For the text-containing cell, return its midpoint in [X, Y] coordinate format. 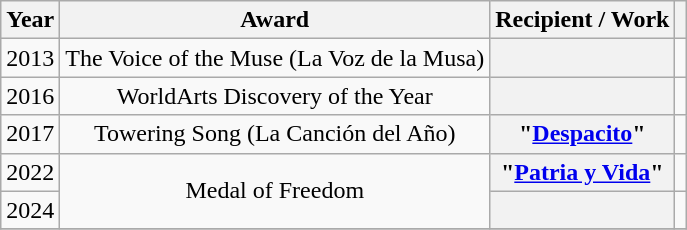
2022 [30, 172]
"Despacito" [582, 134]
WorldArts Discovery of the Year [275, 96]
"Patria y Vida" [582, 172]
Towering Song (La Canción del Año) [275, 134]
Recipient / Work [582, 20]
Award [275, 20]
The Voice of the Muse (La Voz de la Musa) [275, 58]
2016 [30, 96]
2017 [30, 134]
2013 [30, 58]
Year [30, 20]
2024 [30, 210]
Medal of Freedom [275, 191]
